Pinpoint the cell where the given text exists, returning its [x, y] midpoint coordinate. 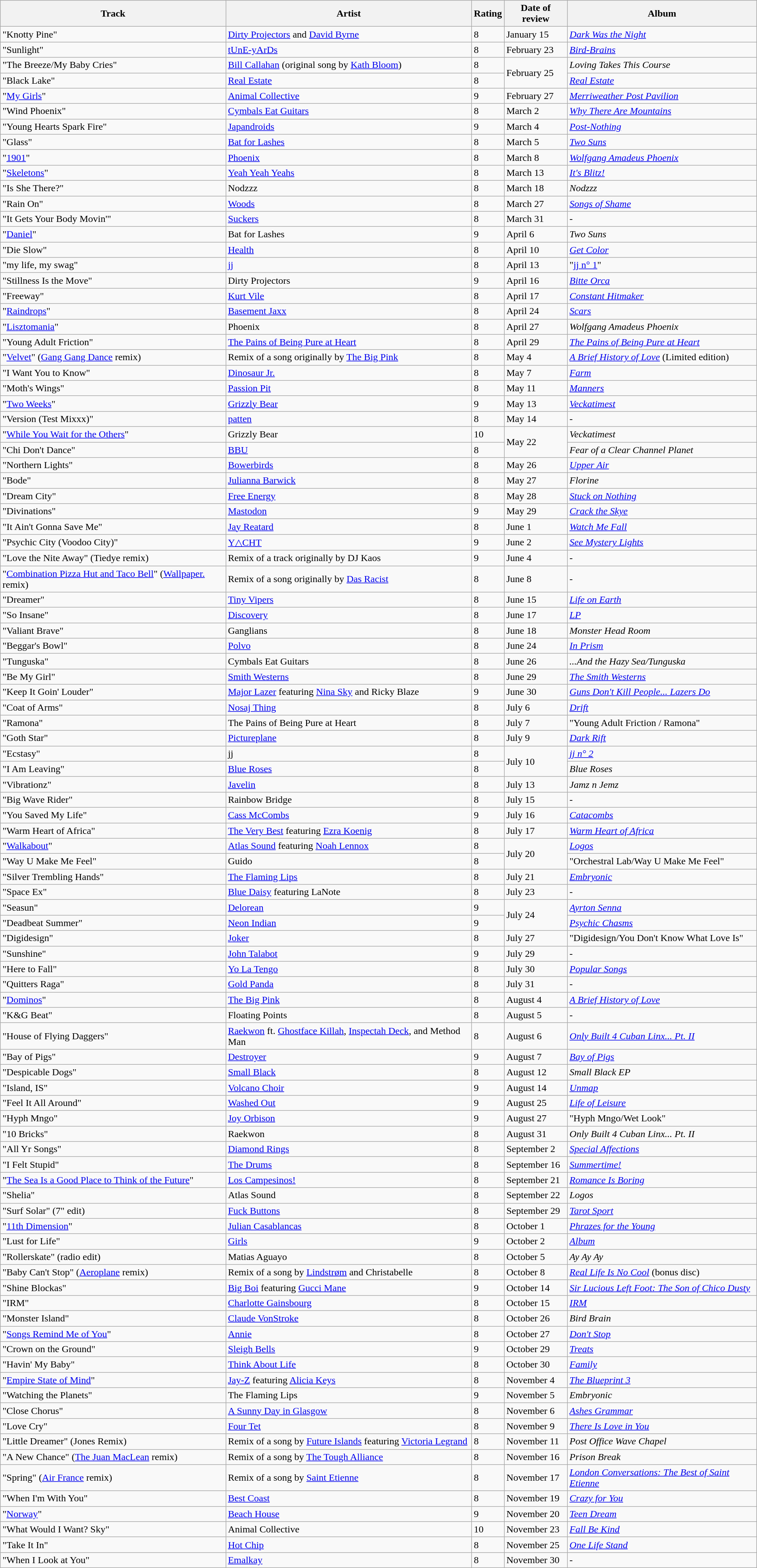
Dark Rift [662, 738]
Romance Is Boring [662, 1180]
"Shine Blockas" [113, 1287]
September 29 [536, 1211]
"Rain On" [113, 203]
One Life Stand [662, 1545]
Free Energy [349, 496]
April 13 [536, 265]
There Is Love in You [662, 1426]
Treats [662, 1349]
Bitte Orca [662, 281]
"Little Dreamer" (Jones Remix) [113, 1441]
Sleigh Bells [349, 1349]
Songs of Shame [662, 203]
June 15 [536, 600]
"Sunlight" [113, 50]
"Close Chorus" [113, 1411]
See Mystery Lights [662, 542]
June 29 [536, 677]
"Daniel" [113, 234]
Girls [349, 1241]
February 27 [536, 96]
Raekwon ft. Ghostface Killah, Inspectah Deck, and Method Man [349, 1036]
April 17 [536, 296]
Bowerbirds [349, 465]
Psychic Chasms [662, 923]
A Brief History of Love (Limited edition) [662, 357]
"Tunguska" [113, 661]
"Skeletons" [113, 173]
March 27 [536, 203]
"Black Lake" [113, 80]
Date of review [536, 14]
Bird-Brains [662, 50]
August 4 [536, 1000]
July 13 [536, 784]
August 25 [536, 1103]
"Goth Star" [113, 738]
Rainbow Bridge [349, 800]
Polvo [349, 646]
Teen Dream [662, 1514]
"Spring" (Air France remix) [113, 1478]
...And the Hazy Sea/Tunguska [662, 661]
July 10 [536, 761]
March 18 [536, 188]
"Quitters Raga" [113, 984]
April 24 [536, 311]
"Love Cry" [113, 1426]
Scars [662, 311]
June 30 [536, 692]
February 23 [536, 50]
Guns Don't Kill People... Lazers Do [662, 692]
"I Am Leaving" [113, 769]
Guido [349, 861]
Suckers [349, 219]
Raekwon [349, 1134]
"Deadbeat Summer" [113, 923]
Fear of a Clear Channel Planet [662, 450]
June 18 [536, 631]
"Bay of Pigs" [113, 1057]
"Bode" [113, 481]
November 9 [536, 1426]
"The Breeze/My Baby Cries" [113, 65]
Track [113, 14]
Volcano Choir [349, 1088]
Health [349, 250]
"jj n° 1" [662, 265]
In Prism [662, 646]
Floating Points [349, 1015]
March 4 [536, 127]
October 15 [536, 1303]
"Here to Fall" [113, 969]
October 1 [536, 1226]
"My Girls" [113, 96]
November 19 [536, 1498]
"Two Weeks" [113, 403]
July 9 [536, 738]
BBU [349, 450]
Basement Jaxx [349, 311]
Dinosaur Jr. [349, 373]
Artist [349, 14]
"Lust for Life" [113, 1241]
April 27 [536, 327]
"Stillness Is the Move" [113, 281]
Discovery [349, 615]
"Big Wave Rider" [113, 800]
Farm [662, 373]
October 2 [536, 1241]
"Baby Can't Stop" (Aeroplane remix) [113, 1272]
Rating [488, 14]
Catacombs [662, 815]
"Empire State of Mind" [113, 1380]
May 4 [536, 357]
Popular Songs [662, 969]
Neon Indian [349, 923]
Beach House [349, 1514]
tUnE-yArDs [349, 50]
"Norway" [113, 1514]
Remix of a song originally by The Big Pink [349, 357]
Life on Earth [662, 600]
Constant Hitmaker [662, 296]
Remix of a song originally by Das Racist [349, 579]
"Hyph Mngo/Wet Look" [662, 1118]
"All Yr Songs" [113, 1149]
July 29 [536, 954]
Crack the Skye [662, 511]
Best Coast [349, 1498]
Why There Are Mountains [662, 111]
Pictureplane [349, 738]
September 21 [536, 1180]
March 13 [536, 173]
Mastodon [349, 511]
Charlotte Gainsbourg [349, 1303]
"Glass" [113, 142]
"Monster Island" [113, 1318]
Joy Orbison [349, 1118]
Julianna Barwick [349, 481]
Get Color [662, 250]
jj n° 2 [662, 753]
"A New Chance" (The Juan MacLean remix) [113, 1457]
Dirty Projectors and David Byrne [349, 34]
November 25 [536, 1545]
November 30 [536, 1560]
Family [662, 1365]
"Dream City" [113, 496]
March 31 [536, 219]
Emalkay [349, 1560]
The Smith Westerns [662, 677]
November 4 [536, 1380]
May 11 [536, 388]
Diamond Rings [349, 1149]
January 15 [536, 34]
Stuck on Nothing [662, 496]
"Seasun" [113, 907]
Yeah Yeah Yeahs [349, 173]
October 27 [536, 1334]
"Warm Heart of Africa" [113, 831]
"Moth's Wings" [113, 388]
"Die Slow" [113, 250]
London Conversations: The Best of Saint Etienne [662, 1478]
Washed Out [349, 1103]
"Love the Nite Away" (Tiedye remix) [113, 558]
"Beggar's Bowl" [113, 646]
October 29 [536, 1349]
"Young Hearts Spark Fire" [113, 127]
March 8 [536, 157]
Nosaj Thing [349, 707]
May 13 [536, 403]
"Shelia" [113, 1195]
"my life, my swag" [113, 265]
Hot Chip [349, 1545]
Ay Ay Ay [662, 1257]
July 23 [536, 892]
The Blueprint 3 [662, 1380]
"Coat of Arms" [113, 707]
"Orchestral Lab/Way U Make Me Feel" [662, 861]
"Northern Lights" [113, 465]
"Ecstasy" [113, 753]
"Keep It Goin' Louder" [113, 692]
Kurt Vile [349, 296]
Y△CHT [349, 542]
"Velvet" (Gang Gang Dance remix) [113, 357]
"Digidesign" [113, 938]
Watch Me Fall [662, 527]
"Island, IS" [113, 1088]
Remix of a track originally by DJ Kaos [349, 558]
Destroyer [349, 1057]
Remix of a song by The Tough Alliance [349, 1457]
"House of Flying Daggers" [113, 1036]
Remix of a song by Future Islands featuring Victoria Legrand [349, 1441]
October 14 [536, 1287]
"Crown on the Ground" [113, 1349]
Annie [349, 1334]
The Big Pink [349, 1000]
Joker [349, 938]
Javelin [349, 784]
"Havin' My Baby" [113, 1365]
Prison Break [662, 1457]
"It Ain't Gonna Save Me" [113, 527]
July 27 [536, 938]
Don't Stop [662, 1334]
Los Campesinos! [349, 1180]
June 26 [536, 661]
"Space Ex" [113, 892]
"Dreamer" [113, 600]
November 23 [536, 1529]
October 8 [536, 1272]
"Take It In" [113, 1545]
November 20 [536, 1514]
September 16 [536, 1165]
Ayrton Senna [662, 907]
Life of Leisure [662, 1103]
August 12 [536, 1072]
July 31 [536, 984]
August 7 [536, 1057]
"Digidesign/You Don't Know What Love Is" [662, 938]
"When I'm With You" [113, 1498]
November 11 [536, 1441]
"Silver Trembling Hands" [113, 877]
Yo La Tengo [349, 969]
April 6 [536, 234]
"Valiant Brave" [113, 631]
Julian Casablancas [349, 1226]
"Is She There?" [113, 188]
Atlas Sound [349, 1195]
"Version (Test Mixxx)" [113, 419]
Bird Brain [662, 1318]
November 5 [536, 1395]
"The Sea Is a Good Place to Think of the Future" [113, 1180]
Tiny Vipers [349, 600]
The Drums [349, 1165]
"Rollerskate" (radio edit) [113, 1257]
August 6 [536, 1036]
August 31 [536, 1134]
Drift [662, 707]
"Dominos" [113, 1000]
May 14 [536, 419]
May 28 [536, 496]
June 2 [536, 542]
November 6 [536, 1411]
June 17 [536, 615]
Unmap [662, 1088]
"Walkabout" [113, 846]
Loving Takes This Course [662, 65]
Upper Air [662, 465]
"Hyph Mngo" [113, 1118]
Post-Nothing [662, 127]
July 16 [536, 815]
"Psychic City (Voodoo City)" [113, 542]
Think About Life [349, 1365]
"Young Adult Friction / Ramona" [662, 723]
July 20 [536, 854]
"You Saved My Life" [113, 815]
Smith Westerns [349, 677]
Phrazes for the Young [662, 1226]
"Ramona" [113, 723]
Merriweather Post Pavilion [662, 96]
It's Blitz! [662, 173]
Ganglians [349, 631]
April 29 [536, 342]
October 26 [536, 1318]
A Sunny Day in Glasgow [349, 1411]
February 25 [536, 73]
November 16 [536, 1457]
"Be My Girl" [113, 677]
"Surf Solar" (7" edit) [113, 1211]
"When I Look at You" [113, 1560]
Remix of a song by Saint Etienne [349, 1478]
June 4 [536, 558]
"Chi Don't Dance" [113, 450]
Manners [662, 388]
Big Boi featuring Gucci Mane [349, 1287]
Monster Head Room [662, 631]
Crazy for You [662, 1498]
Small Black EP [662, 1072]
August 14 [536, 1088]
"Watching the Planets" [113, 1395]
"Lisztomania" [113, 327]
Jay Reatard [349, 527]
October 5 [536, 1257]
Small Black [349, 1072]
June 8 [536, 579]
May 29 [536, 511]
Bill Callahan (original song by Kath Bloom) [349, 65]
Sir Lucious Left Foot: The Son of Chico Dusty [662, 1287]
John Talabot [349, 954]
Jamz n Jemz [662, 784]
Japandroids [349, 127]
Cass McCombs [349, 815]
Claude VonStroke [349, 1318]
Tarot Sport [662, 1211]
"Knotty Pine" [113, 34]
"Way U Make Me Feel" [113, 861]
IRM [662, 1303]
April 10 [536, 250]
LP [662, 615]
October 30 [536, 1365]
Gold Panda [349, 984]
Atlas Sound featuring Noah Lennox [349, 846]
Major Lazer featuring Nina Sky and Ricky Blaze [349, 692]
"Divinations" [113, 511]
"Despicable Dogs" [113, 1072]
June 24 [536, 646]
"11th Dimension" [113, 1226]
July 7 [536, 723]
Blue Daisy featuring LaNote [349, 892]
"Sunshine" [113, 954]
The Very Best featuring Ezra Koenig [349, 831]
March 2 [536, 111]
May 7 [536, 373]
March 5 [536, 142]
"I Want You to Know" [113, 373]
July 21 [536, 877]
Four Tet [349, 1426]
Delorean [349, 907]
Ashes Grammar [662, 1411]
May 27 [536, 481]
"What Would I Want? Sky" [113, 1529]
"I Felt Stupid" [113, 1165]
"Raindrops" [113, 311]
June 1 [536, 527]
Dark Was the Night [662, 34]
"1901" [113, 157]
"Combination Pizza Hut and Taco Bell" (Wallpaper. remix) [113, 579]
A Brief History of Love [662, 1000]
"It Gets Your Body Movin'" [113, 219]
"K&G Beat" [113, 1015]
Florine [662, 481]
Jay-Z featuring Alicia Keys [349, 1380]
Fuck Buttons [349, 1211]
"While You Wait for the Others" [113, 434]
Post Office Wave Chapel [662, 1441]
May 22 [536, 442]
Dirty Projectors [349, 281]
"Songs Remind Me of You" [113, 1334]
July 15 [536, 800]
"10 Bricks" [113, 1134]
July 17 [536, 831]
"Freeway" [113, 296]
Remix of a song by Lindstrøm and Christabelle [349, 1272]
Matias Aguayo [349, 1257]
"Vibrationz" [113, 784]
Special Affections [662, 1149]
Woods [349, 203]
September 2 [536, 1149]
August 27 [536, 1118]
April 16 [536, 281]
"Young Adult Friction" [113, 342]
July 6 [536, 707]
"So Insane" [113, 615]
July 30 [536, 969]
September 22 [536, 1195]
patten [349, 419]
Summertime! [662, 1165]
"Feel It All Around" [113, 1103]
May 26 [536, 465]
"IRM" [113, 1303]
November 17 [536, 1478]
Passion Pit [349, 388]
Warm Heart of Africa [662, 831]
Bay of Pigs [662, 1057]
Fall Be Kind [662, 1529]
"Wind Phoenix" [113, 111]
July 24 [536, 915]
Real Life Is No Cool (bonus disc) [662, 1272]
August 5 [536, 1015]
